For the text-containing cell, return its midpoint in (X, Y) coordinate format. 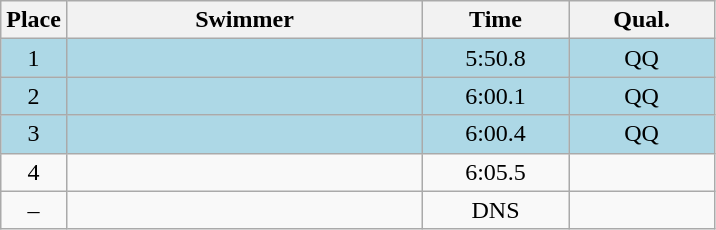
Qual. (642, 20)
DNS (496, 210)
Swimmer (244, 20)
1 (34, 58)
4 (34, 172)
Place (34, 20)
6:00.4 (496, 134)
– (34, 210)
6:05.5 (496, 172)
5:50.8 (496, 58)
6:00.1 (496, 96)
2 (34, 96)
3 (34, 134)
Time (496, 20)
